Find where the given text appears and provide that cell's center as [X, Y] coordinate. 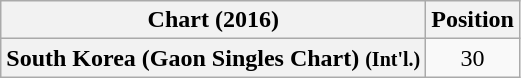
Position [473, 20]
30 [473, 58]
Chart (2016) [214, 20]
South Korea (Gaon Singles Chart) (Int'l.) [214, 58]
